Output the (x, y) coordinate of the center of the cell containing the given text.  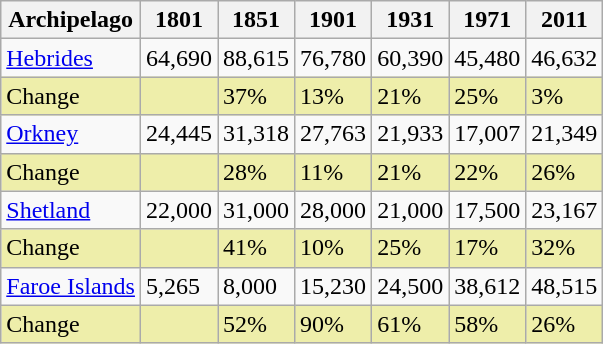
45,480 (488, 58)
Shetland (71, 210)
21,000 (410, 210)
27,763 (334, 134)
58% (488, 324)
22,000 (178, 210)
64,690 (178, 58)
31,318 (256, 134)
11% (334, 172)
13% (334, 96)
37% (256, 96)
1801 (178, 20)
88,615 (256, 58)
Orkney (71, 134)
1931 (410, 20)
61% (410, 324)
22% (488, 172)
28,000 (334, 210)
5,265 (178, 286)
8,000 (256, 286)
32% (564, 248)
23,167 (564, 210)
Faroe Islands (71, 286)
17,500 (488, 210)
17,007 (488, 134)
60,390 (410, 58)
10% (334, 248)
76,780 (334, 58)
21,933 (410, 134)
41% (256, 248)
3% (564, 96)
17% (488, 248)
48,515 (564, 286)
28% (256, 172)
38,612 (488, 286)
15,230 (334, 286)
1901 (334, 20)
Archipelago (71, 20)
90% (334, 324)
1971 (488, 20)
21,349 (564, 134)
52% (256, 324)
Hebrides (71, 58)
46,632 (564, 58)
1851 (256, 20)
2011 (564, 20)
31,000 (256, 210)
24,500 (410, 286)
24,445 (178, 134)
